Extract the [x, y] coordinate from the center of the cell holding the provided text.  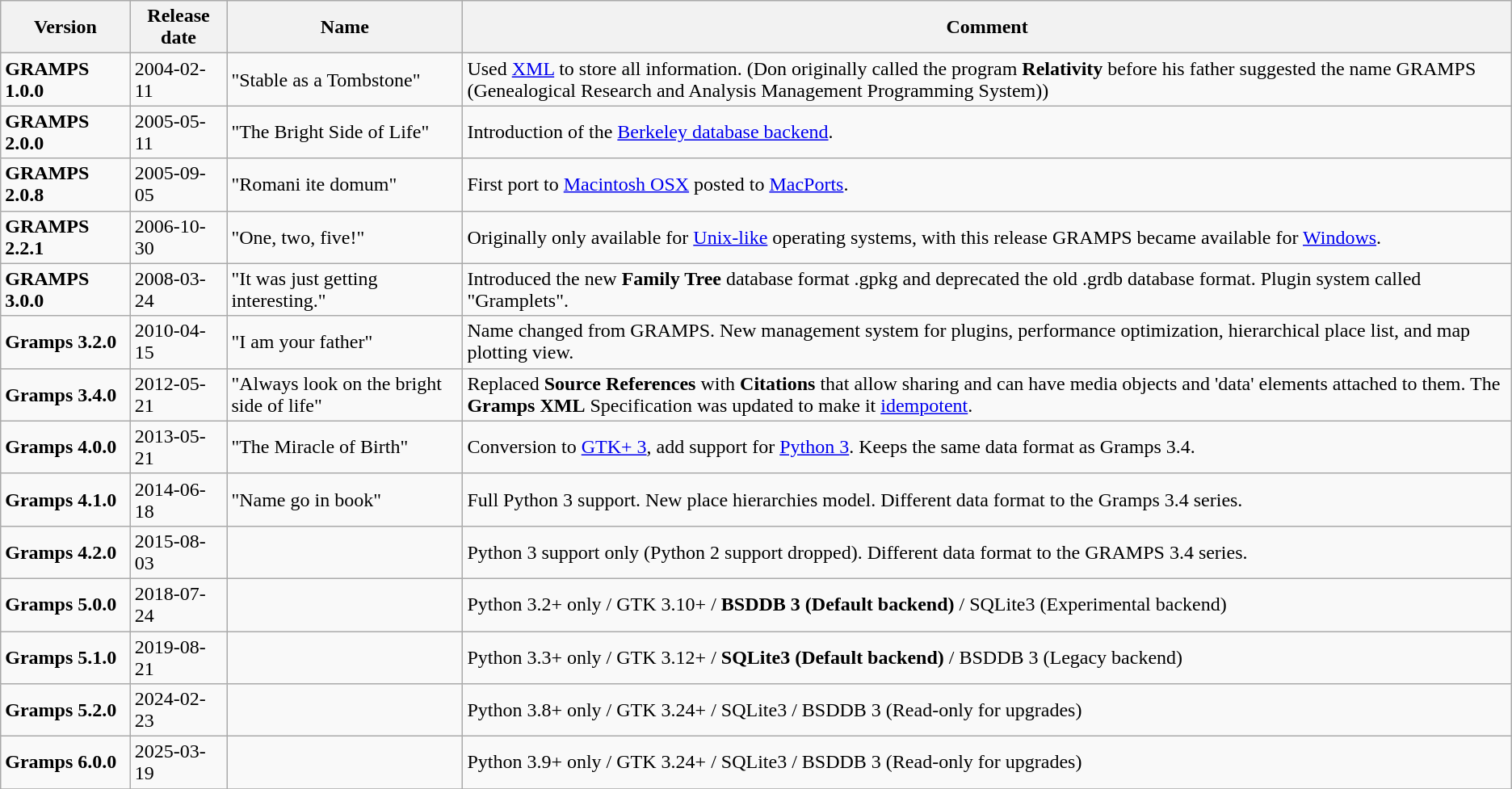
Gramps 6.0.0 [65, 762]
2008-03-24 [178, 289]
Name changed from GRAMPS. New management system for plugins, performance optimization, hierarchical place list, and map plotting view. [987, 342]
Python 3.9+ only / GTK 3.24+ / SQLite3 / BSDDB 3 (Read-only for upgrades) [987, 762]
2018-07-24 [178, 604]
Python 3.3+ only / GTK 3.12+ / SQLite3 (Default backend) / BSDDB 3 (Legacy backend) [987, 657]
"The Bright Side of Life" [345, 132]
Full Python 3 support. New place hierarchies model. Different data format to the Gramps 3.4 series. [987, 499]
Gramps 5.1.0 [65, 657]
"The Miracle of Birth" [345, 447]
Gramps 4.2.0 [65, 552]
Introduction of the Berkeley database backend. [987, 132]
Introduced the new Family Tree database format .gpkg and deprecated the old .grdb database format. Plugin system called "Gramplets". [987, 289]
Gramps 3.2.0 [65, 342]
GRAMPS 1.0.0 [65, 79]
GRAMPS 3.0.0 [65, 289]
2015-08-03 [178, 552]
Gramps 5.0.0 [65, 604]
"I am your father" [345, 342]
"One, two, five!" [345, 237]
2005-05-11 [178, 132]
Originally only available for Unix-like operating systems, with this release GRAMPS became available for Windows. [987, 237]
Version [65, 27]
2025-03-19 [178, 762]
Python 3.2+ only / GTK 3.10+ / BSDDB 3 (Default backend) / SQLite3 (Experimental backend) [987, 604]
Python 3.8+ only / GTK 3.24+ / SQLite3 / BSDDB 3 (Read-only for upgrades) [987, 711]
2006-10-30 [178, 237]
GRAMPS 2.2.1 [65, 237]
"It was just getting interesting." [345, 289]
2010-04-15 [178, 342]
GRAMPS 2.0.8 [65, 184]
Release date [178, 27]
First port to Macintosh OSX posted to MacPorts. [987, 184]
"Name go in book" [345, 499]
Name [345, 27]
2012-05-21 [178, 394]
Conversion to GTK+ 3, add support for Python 3. Keeps the same data format as Gramps 3.4. [987, 447]
Gramps 5.2.0 [65, 711]
Gramps 4.1.0 [65, 499]
Gramps 4.0.0 [65, 447]
"Stable as a Tombstone" [345, 79]
Gramps 3.4.0 [65, 394]
2004-02-11 [178, 79]
Comment [987, 27]
"Always look on the bright side of life" [345, 394]
Python 3 support only (Python 2 support dropped). Different data format to the GRAMPS 3.4 series. [987, 552]
GRAMPS 2.0.0 [65, 132]
2013-05-21 [178, 447]
2019-08-21 [178, 657]
"Romani ite domum" [345, 184]
2014-06-18 [178, 499]
2005-09-05 [178, 184]
2024-02-23 [178, 711]
